Pinpoint the cell where the given text exists, returning its (X, Y) midpoint coordinate. 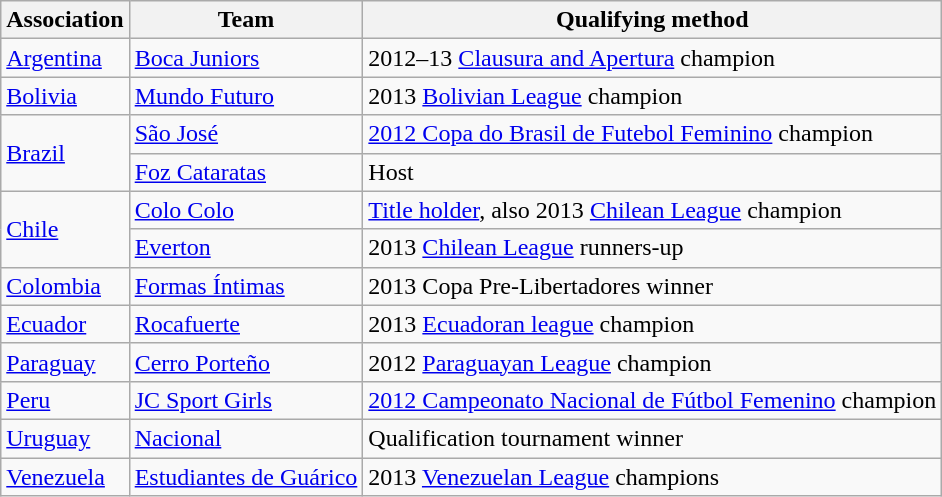
Mundo Futuro (246, 96)
Foz Cataratas (246, 172)
Bolivia (65, 96)
Colombia (65, 286)
2013 Bolivian League champion (652, 96)
Peru (65, 400)
2012 Campeonato Nacional de Fútbol Femenino champion (652, 400)
Association (65, 20)
Qualification tournament winner (652, 438)
Boca Juniors (246, 58)
Host (652, 172)
Formas Íntimas (246, 286)
Nacional (246, 438)
Estudiantes de Guárico (246, 477)
2012–13 Clausura and Apertura champion (652, 58)
Ecuador (65, 324)
Title holder, also 2013 Chilean League champion (652, 210)
Cerro Porteño (246, 362)
Qualifying method (652, 20)
2013 Venezuelan League champions (652, 477)
Uruguay (65, 438)
Rocafuerte (246, 324)
2013 Chilean League runners-up (652, 248)
Colo Colo (246, 210)
Chile (65, 229)
Paraguay (65, 362)
Brazil (65, 153)
JC Sport Girls (246, 400)
2012 Paraguayan League champion (652, 362)
São José (246, 134)
Everton (246, 248)
Argentina (65, 58)
2013 Copa Pre-Libertadores winner (652, 286)
2013 Ecuadoran league champion (652, 324)
Team (246, 20)
2012 Copa do Brasil de Futebol Feminino champion (652, 134)
Venezuela (65, 477)
